Identify which cell holds the provided text, then report its [X, Y] central coordinate. 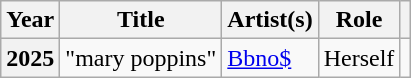
Year [30, 20]
2025 [30, 58]
"mary poppins" [141, 58]
Herself [359, 58]
Role [359, 20]
Artist(s) [270, 20]
Title [141, 20]
Bbno$ [270, 58]
